Scan for the cell matching the given text and deliver its (x, y) coordinate at center. 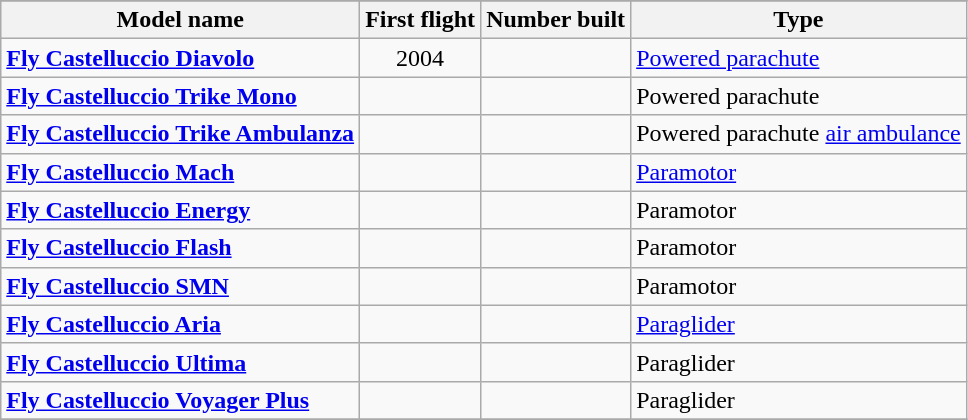
Fly Castelluccio Trike Mono (180, 96)
Fly Castelluccio Ultima (180, 362)
Fly Castelluccio SMN (180, 286)
Fly Castelluccio Energy (180, 210)
Number built (556, 20)
Fly Castelluccio Flash (180, 248)
Fly Castelluccio Voyager Plus (180, 400)
Type (799, 20)
Powered parachute air ambulance (799, 134)
First flight (420, 20)
Fly Castelluccio Diavolo (180, 58)
Fly Castelluccio Trike Ambulanza (180, 134)
Fly Castelluccio Aria (180, 324)
Model name (180, 20)
2004 (420, 58)
Fly Castelluccio Mach (180, 172)
